Return (x, y) of the center of cell containing provided text 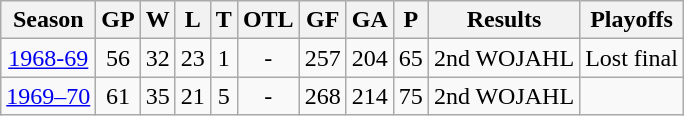
GA (370, 20)
61 (118, 96)
21 (192, 96)
1968-69 (48, 58)
1 (224, 58)
Results (504, 20)
Season (48, 20)
Playoffs (632, 20)
W (158, 20)
Lost final (632, 58)
5 (224, 96)
GF (322, 20)
214 (370, 96)
32 (158, 58)
P (410, 20)
75 (410, 96)
204 (370, 58)
L (192, 20)
1969–70 (48, 96)
65 (410, 58)
23 (192, 58)
GP (118, 20)
257 (322, 58)
35 (158, 96)
T (224, 20)
56 (118, 58)
268 (322, 96)
OTL (268, 20)
